Extract the (x, y) coordinate from the center of the cell holding the provided text.  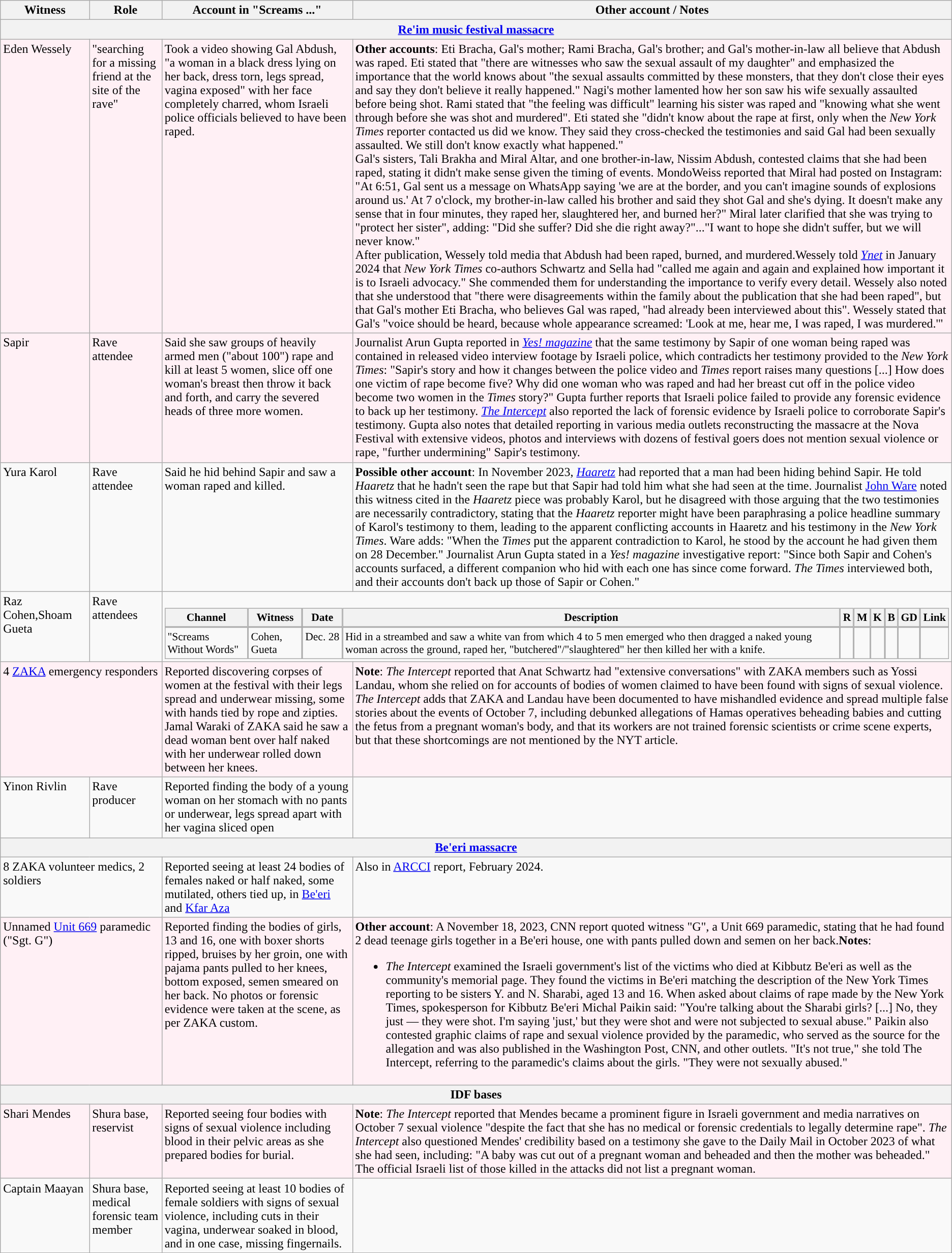
Be'eri massacre (476, 847)
Link (935, 617)
Reported finding the body of a young woman on her stomach with no pants or underwear, legs spread apart with her vagina sliced open (257, 808)
Reported seeing four bodies with signs of sexual violence including blood in their pelvic areas as she prepared bodies for burial. (257, 1141)
Channel (206, 617)
"Screams Without Words" (206, 643)
Unnamed Unit 669 paramedic ("Sgt. G") (81, 1001)
Rave producer (126, 808)
4 ZAKA emergency responders (81, 719)
Other account / Notes (652, 10)
GD (909, 617)
Description (591, 617)
Sapir (45, 398)
Said he hid behind Sapir and saw a woman raped and killed. (257, 527)
M (862, 617)
Dec. 28 (322, 643)
Shura base, medical forensic team member (126, 1215)
Captain Maayan (45, 1215)
B (891, 617)
Yinon Rivlin (45, 808)
Cohen, Gueta (276, 643)
Role (126, 10)
Shari Mendes (45, 1141)
Shura base, reservist (126, 1141)
Raz Cohen,Shoam Gueta (45, 626)
Yura Karol (45, 527)
K (877, 617)
Rave attendees (126, 626)
Date (322, 617)
Account in "Screams ..." (257, 10)
Re'im music festival massacre (476, 29)
IDF bases (476, 1094)
Reported seeing at least 24 bodies of females naked or half naked, some mutilated, others tied up, in Be'eri and Kfar Aza (257, 887)
Also in ARCCI report, February 2024. (652, 887)
R (847, 617)
Eden Wessely (45, 186)
8 ZAKA volunteer medics, 2 soldiers (81, 887)
"searching for a missing friend at the site of the rave" (126, 186)
